Identify which cell holds the provided text, then report its [x, y] central coordinate. 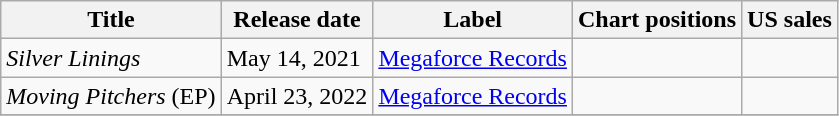
Release date [297, 20]
Label [473, 20]
April 23, 2022 [297, 96]
Silver Linings [111, 58]
Title [111, 20]
Moving Pitchers (EP) [111, 96]
Chart positions [656, 20]
US sales [790, 20]
May 14, 2021 [297, 58]
